Return (X, Y) of the center of cell containing provided text 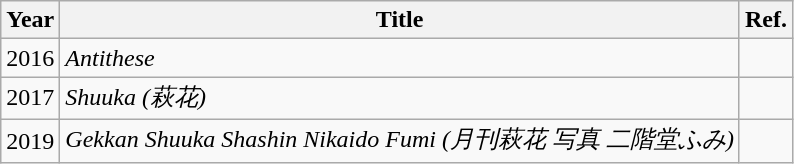
Antithese (400, 58)
2017 (30, 98)
Gekkan Shuuka Shashin Nikaido Fumi (月刊萩花 写真 二階堂ふみ) (400, 140)
Year (30, 20)
Ref. (766, 20)
2019 (30, 140)
Title (400, 20)
2016 (30, 58)
Shuuka (萩花) (400, 98)
